Output the [x, y] coordinate of the center of the cell containing the given text.  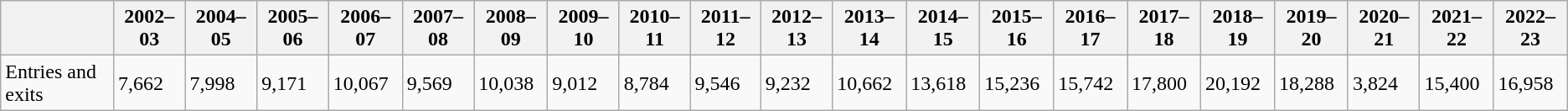
16,958 [1530, 82]
2014–15 [943, 29]
2018–19 [1238, 29]
9,232 [797, 82]
2016–17 [1091, 29]
Entries and exits [57, 82]
13,618 [943, 82]
2006–07 [365, 29]
8,784 [655, 82]
2022–23 [1530, 29]
20,192 [1238, 82]
2020–21 [1384, 29]
10,662 [869, 82]
2004–05 [221, 29]
2009–10 [584, 29]
10,038 [511, 82]
9,569 [438, 82]
2019–20 [1311, 29]
2015–16 [1017, 29]
2021–22 [1457, 29]
9,012 [584, 82]
17,800 [1164, 82]
15,400 [1457, 82]
15,236 [1017, 82]
3,824 [1384, 82]
2011–12 [725, 29]
18,288 [1311, 82]
10,067 [365, 82]
7,662 [149, 82]
9,546 [725, 82]
2017–18 [1164, 29]
9,171 [293, 82]
2013–14 [869, 29]
7,998 [221, 82]
2012–13 [797, 29]
2008–09 [511, 29]
2007–08 [438, 29]
2002–03 [149, 29]
15,742 [1091, 82]
2010–11 [655, 29]
2005–06 [293, 29]
